From the cell containing the given text, extract its center point as [x, y] coordinate. 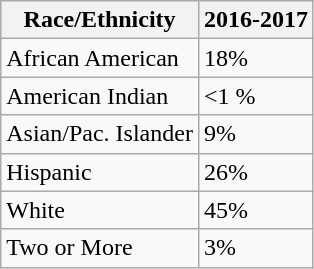
<1 % [256, 96]
Asian/Pac. Islander [100, 134]
Hispanic [100, 172]
9% [256, 134]
African American [100, 58]
18% [256, 58]
2016-2017 [256, 20]
Race/Ethnicity [100, 20]
American Indian [100, 96]
3% [256, 248]
White [100, 210]
26% [256, 172]
Two or More [100, 248]
45% [256, 210]
